Return [X, Y] of the center of cell containing provided text 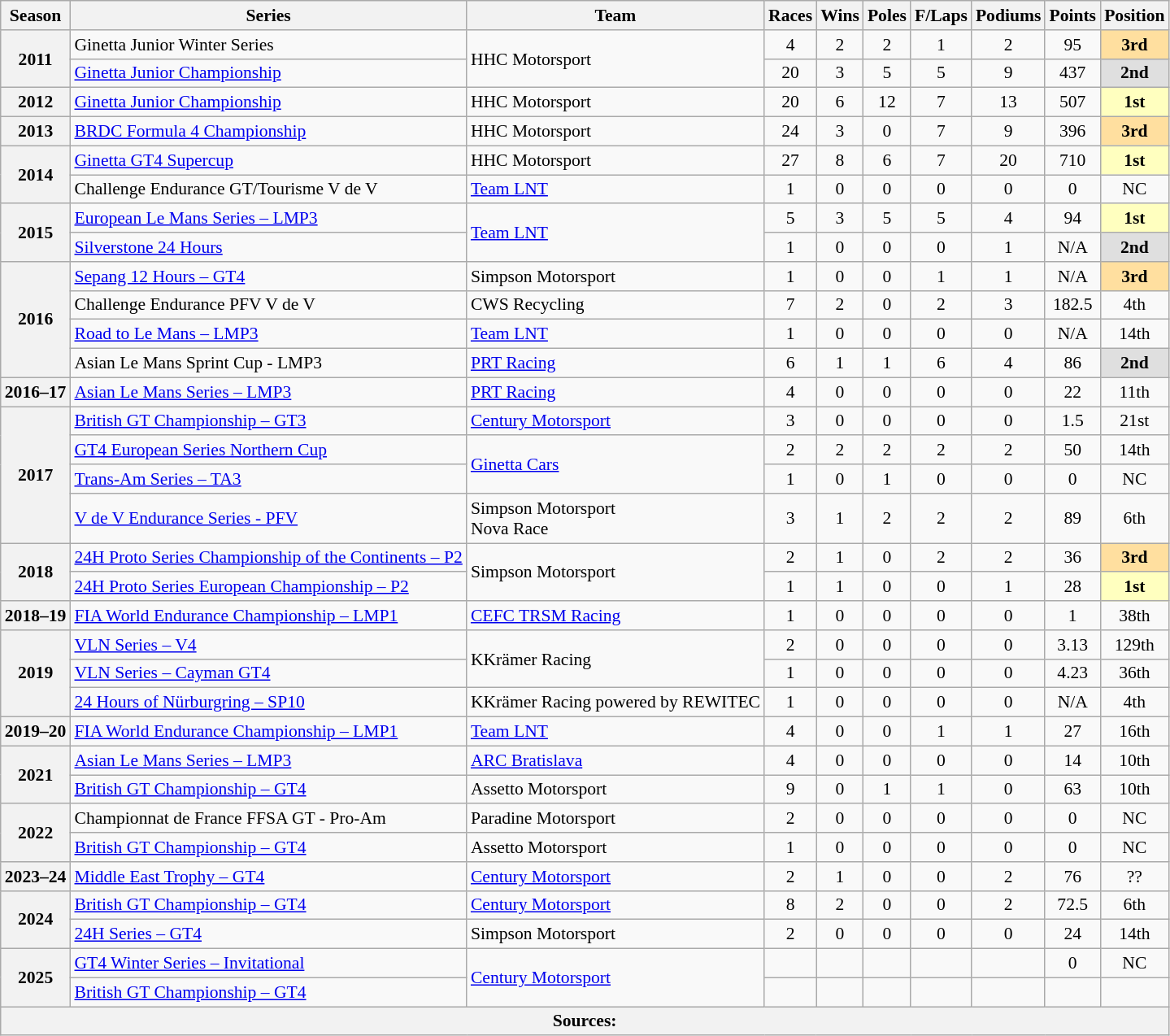
2024 [36, 919]
11th [1134, 392]
Challenge Endurance GT/Tourisme V de V [268, 189]
VLN Series – Cayman GT4 [268, 673]
V de V Endurance Series - PFV [268, 519]
Ginetta GT4 Supercup [268, 160]
50 [1072, 451]
129th [1134, 645]
Silverstone 24 Hours [268, 247]
Series [268, 15]
Sepang 12 Hours – GT4 [268, 276]
Road to Le Mans – LMP3 [268, 334]
BRDC Formula 4 Championship [268, 132]
2016–17 [36, 392]
Wins [840, 15]
1.5 [1072, 421]
Challenge Endurance PFV V de V [268, 305]
Simpson MotorsportNova Race [615, 519]
94 [1072, 219]
CEFC TRSM Racing [615, 616]
ARC Bratislava [615, 760]
24H Proto Series Championship of the Continents – P2 [268, 558]
72.5 [1072, 905]
GT4 European Series Northern Cup [268, 451]
Asian Le Mans Sprint Cup - LMP3 [268, 363]
2011 [36, 59]
VLN Series – V4 [268, 645]
89 [1072, 519]
Team [615, 15]
?? [1134, 877]
Ginetta Junior Winter Series [268, 45]
507 [1072, 102]
63 [1072, 790]
14 [1072, 760]
2023–24 [36, 877]
F/Laps [942, 15]
86 [1072, 363]
2025 [36, 977]
2019 [36, 673]
437 [1072, 73]
British GT Championship – GT3 [268, 421]
Paradine Motorsport [615, 819]
2015 [36, 233]
36th [1134, 673]
24 Hours of Nürburgring – SP10 [268, 703]
36 [1072, 558]
710 [1072, 160]
Trans-Am Series – TA3 [268, 479]
396 [1072, 132]
Races [790, 15]
2018 [36, 572]
Season [36, 15]
Points [1072, 15]
22 [1072, 392]
2019–20 [36, 732]
KKrämer Racing powered by REWITEC [615, 703]
Ginetta Cars [615, 465]
95 [1072, 45]
3.13 [1072, 645]
24H Proto Series European Championship – P2 [268, 587]
12 [887, 102]
2021 [36, 774]
Poles [887, 15]
CWS Recycling [615, 305]
GT4 Winter Series – Invitational [268, 964]
13 [1008, 102]
2013 [36, 132]
182.5 [1072, 305]
2017 [36, 475]
Sources: [585, 1021]
2014 [36, 174]
28 [1072, 587]
24H Series – GT4 [268, 934]
Position [1134, 15]
2016 [36, 320]
16th [1134, 732]
2022 [36, 833]
Podiums [1008, 15]
Championnat de France FFSA GT - Pro-Am [268, 819]
2018–19 [36, 616]
European Le Mans Series – LMP3 [268, 219]
38th [1134, 616]
4.23 [1072, 673]
21st [1134, 421]
2012 [36, 102]
76 [1072, 877]
KKrämer Racing [615, 659]
Middle East Trophy – GT4 [268, 877]
